Scan for the cell matching the given text and deliver its (x, y) coordinate at center. 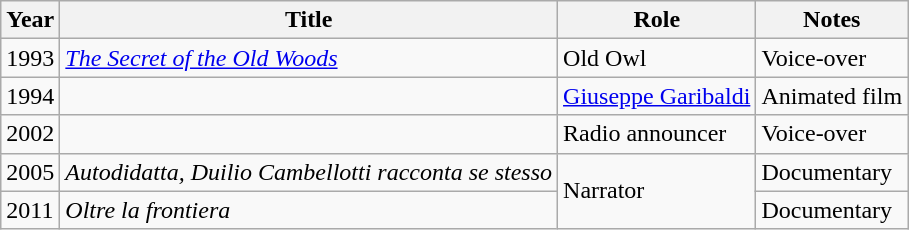
Radio announcer (657, 134)
2005 (30, 172)
Narrator (657, 191)
Animated film (832, 96)
Year (30, 20)
1994 (30, 96)
Autodidatta, Duilio Cambellotti racconta se stesso (309, 172)
Giuseppe Garibaldi (657, 96)
Notes (832, 20)
Title (309, 20)
1993 (30, 58)
Role (657, 20)
2002 (30, 134)
The Secret of the Old Woods (309, 58)
Old Owl (657, 58)
2011 (30, 210)
Oltre la frontiera (309, 210)
